Detect which cell encompasses the target text, then output its (X, Y) center coordinate. 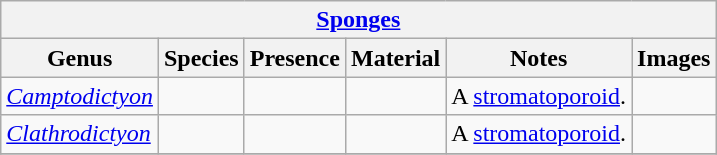
Camptodictyon (80, 96)
Genus (80, 58)
Clathrodictyon (80, 134)
Notes (539, 58)
Material (395, 58)
Presence (294, 58)
Species (201, 58)
Sponges (358, 20)
Images (674, 58)
